Identify which cell holds the provided text, then report its (x, y) central coordinate. 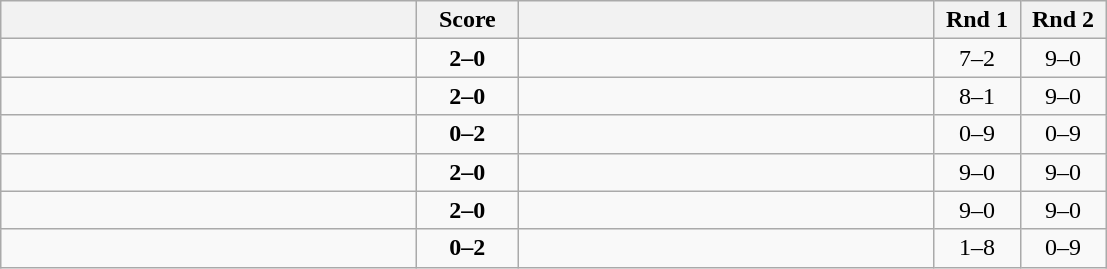
Score (468, 20)
8–1 (977, 96)
7–2 (977, 58)
Rnd 1 (977, 20)
1–8 (977, 248)
Rnd 2 (1063, 20)
